From the cell containing the given text, extract its center point as (X, Y) coordinate. 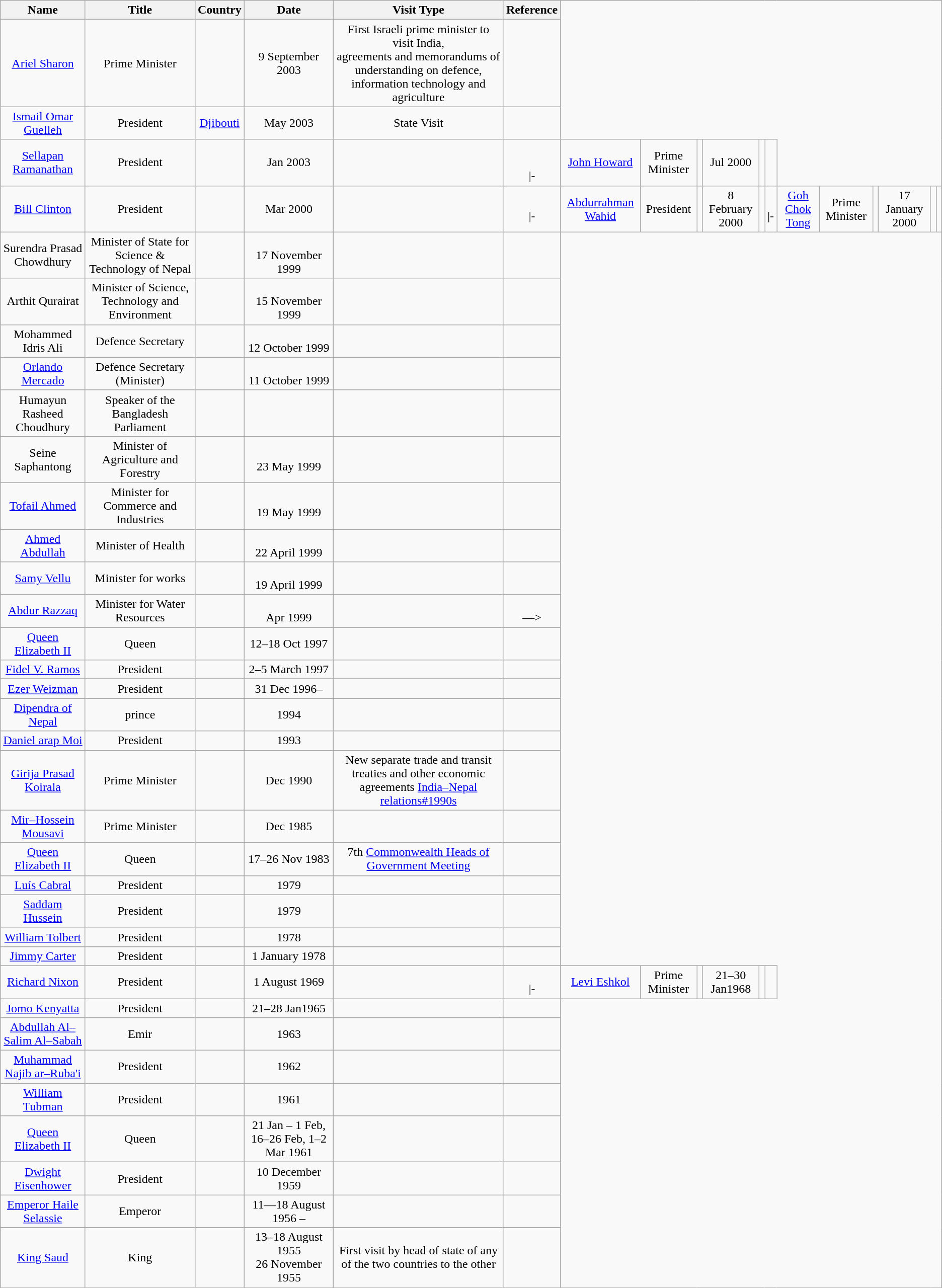
1 January 1978 (289, 956)
22 April 1999 (289, 545)
King Saud (43, 1258)
Arthit Qurairat (43, 301)
Seine Saphantong (43, 459)
Jul 2000 (731, 163)
Abdur Razzaq (43, 611)
Minister for Commerce and Industries (140, 506)
11—18 August 1956 – (289, 1212)
10 December 1959 (289, 1178)
17–26 Nov 1983 (289, 859)
State Visit (419, 123)
9 September 2003 (289, 63)
Minister of Agriculture and Forestry (140, 459)
Emir (140, 1034)
Ismail Omar Guelleh (43, 123)
William Tubman (43, 1100)
11 October 1999 (289, 373)
May 2003 (289, 123)
Apr 1999 (289, 611)
Djibouti (219, 123)
Country (219, 10)
Fidel V. Ramos (43, 670)
Richard Nixon (43, 982)
Name (43, 10)
First visit by head of state of any of the two countries to the other (419, 1258)
17 January 2000 (904, 209)
New separate trade and transit treaties and other economic agreements India–Nepal relations#1990s (419, 780)
1962 (289, 1067)
John Howard (601, 163)
Ahmed Abdullah (43, 545)
Minister of State for Science & Technology of Nepal (140, 255)
17 November 1999 (289, 255)
Luís Cabral (43, 885)
13–18 August 195526 November 1955 (289, 1258)
Minister of Health (140, 545)
15 November 1999 (289, 301)
Defence Secretary (Minister) (140, 373)
8 February 2000 (731, 209)
1993 (289, 741)
Bill Clinton (43, 209)
Mohammed Idris Ali (43, 341)
2–5 March 1997 (289, 670)
Title (140, 10)
Abdullah Al–Salim Al–Sabah (43, 1034)
Dipendra of Nepal (43, 714)
21 Jan – 1 Feb, 16–26 Feb, 1–2 Mar 1961 (289, 1139)
Emperor (140, 1212)
Orlando Mercado (43, 373)
Emperor Haile Selassie (43, 1212)
12 October 1999 (289, 341)
Date (289, 10)
Jan 2003 (289, 163)
Levi Eshkol (601, 982)
Saddam Hussein (43, 911)
1978 (289, 937)
Ezer Weizman (43, 689)
Daniel arap Moi (43, 741)
First Israeli prime minister to visit India, agreements and memorandums of understanding on defence, information technology and agriculture (419, 63)
Goh Chok Tong (798, 209)
Jimmy Carter (43, 956)
Dwight Eisenhower (43, 1178)
William Tolbert (43, 937)
prince (140, 714)
21–30 Jan1968 (731, 982)
––> (531, 611)
12–18 Oct 1997 (289, 644)
Minister for Water Resources (140, 611)
Minister of Science, Technology and Environment (140, 301)
1961 (289, 1100)
Defence Secretary (140, 341)
Visit Type (419, 10)
23 May 1999 (289, 459)
Samy Vellu (43, 579)
Humayun Rasheed Choudhury (43, 413)
Minister for works (140, 579)
31 Dec 1996– (289, 689)
1 August 1969 (289, 982)
Dec 1985 (289, 826)
Mar 2000 (289, 209)
7th Commonwealth Heads of Government Meeting (419, 859)
Girija Prasad Koirala (43, 780)
Mir–Hossein Mousavi (43, 826)
Reference (531, 10)
1994 (289, 714)
Muhammad Najib ar–Ruba'i (43, 1067)
Jomo Kenyatta (43, 1008)
Sellapan Ramanathan (43, 163)
19 May 1999 (289, 506)
1963 (289, 1034)
Surendra Prasad Chowdhury (43, 255)
Dec 1990 (289, 780)
Speaker of the Bangladesh Parliament (140, 413)
Tofail Ahmed (43, 506)
King (140, 1258)
19 April 1999 (289, 579)
21–28 Jan1965 (289, 1008)
Abdurrahman Wahid (601, 209)
Ariel Sharon (43, 63)
